Determine the [x, y] coordinate at the center of the cell enclosing the given text.  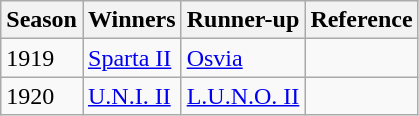
L.U.N.O. II [243, 96]
1920 [42, 96]
U.N.I. II [132, 96]
1919 [42, 58]
Runner-up [243, 20]
Sparta II [132, 58]
Winners [132, 20]
Reference [362, 20]
Osvia [243, 58]
Season [42, 20]
